Find where the given text appears and provide that cell's center as (x, y) coordinate. 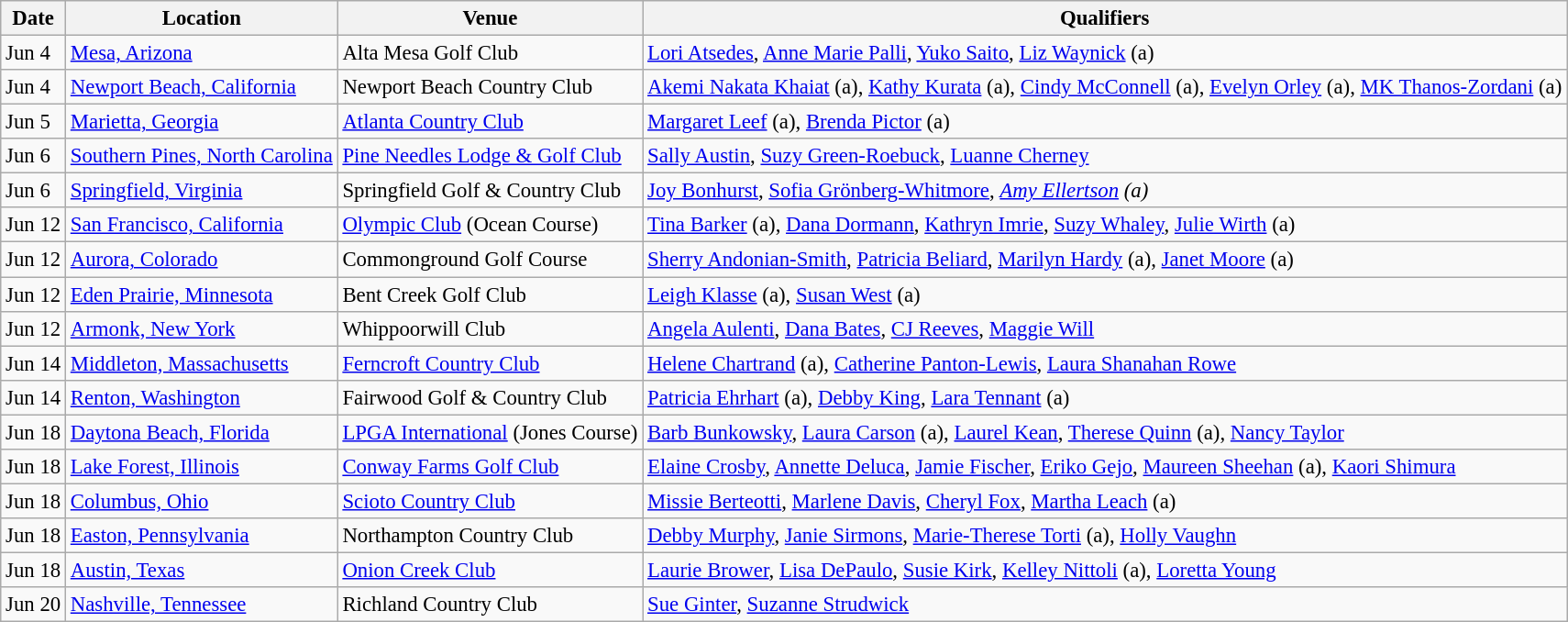
Margaret Leef (a), Brenda Pictor (a) (1105, 122)
Marietta, Georgia (202, 122)
Patricia Ehrhart (a), Debby King, Lara Tennant (a) (1105, 397)
Jun 20 (33, 605)
Daytona Beach, Florida (202, 432)
Date (33, 18)
Springfield Golf & Country Club (490, 191)
Eden Prairie, Minnesota (202, 294)
Debby Murphy, Janie Sirmons, Marie-Therese Torti (a), Holly Vaughn (1105, 536)
Fairwood Golf & Country Club (490, 397)
Akemi Nakata Khaiat (a), Kathy Kurata (a), Cindy McConnell (a), Evelyn Orley (a), MK Thanos-Zordani (a) (1105, 87)
Newport Beach Country Club (490, 87)
Sue Ginter, Suzanne Strudwick (1105, 605)
Joy Bonhurst, Sofia Grönberg-Whitmore, Amy Ellertson (a) (1105, 191)
Northampton Country Club (490, 536)
Onion Creek Club (490, 570)
Laurie Brower, Lisa DePaulo, Susie Kirk, Kelley Nittoli (a), Loretta Young (1105, 570)
San Francisco, California (202, 225)
Sally Austin, Suzy Green-Roebuck, Luanne Cherney (1105, 156)
Newport Beach, California (202, 87)
Alta Mesa Golf Club (490, 53)
Ferncroft Country Club (490, 363)
Southern Pines, North Carolina (202, 156)
Barb Bunkowsky, Laura Carson (a), Laurel Kean, Therese Quinn (a), Nancy Taylor (1105, 432)
Venue (490, 18)
Conway Farms Golf Club (490, 467)
Jun 5 (33, 122)
Whippoorwill Club (490, 328)
Olympic Club (Ocean Course) (490, 225)
Missie Berteotti, Marlene Davis, Cheryl Fox, Martha Leach (a) (1105, 501)
Aurora, Colorado (202, 260)
LPGA International (Jones Course) (490, 432)
Qualifiers (1105, 18)
Scioto Country Club (490, 501)
Renton, Washington (202, 397)
Sherry Andonian-Smith, Patricia Beliard, Marilyn Hardy (a), Janet Moore (a) (1105, 260)
Commonground Golf Course (490, 260)
Springfield, Virginia (202, 191)
Tina Barker (a), Dana Dormann, Kathryn Imrie, Suzy Whaley, Julie Wirth (a) (1105, 225)
Atlanta Country Club (490, 122)
Austin, Texas (202, 570)
Helene Chartrand (a), Catherine Panton-Lewis, Laura Shanahan Rowe (1105, 363)
Leigh Klasse (a), Susan West (a) (1105, 294)
Lake Forest, Illinois (202, 467)
Bent Creek Golf Club (490, 294)
Pine Needles Lodge & Golf Club (490, 156)
Armonk, New York (202, 328)
Nashville, Tennessee (202, 605)
Easton, Pennsylvania (202, 536)
Angela Aulenti, Dana Bates, CJ Reeves, Maggie Will (1105, 328)
Location (202, 18)
Lori Atsedes, Anne Marie Palli, Yuko Saito, Liz Waynick (a) (1105, 53)
Mesa, Arizona (202, 53)
Columbus, Ohio (202, 501)
Middleton, Massachusetts (202, 363)
Elaine Crosby, Annette Deluca, Jamie Fischer, Eriko Gejo, Maureen Sheehan (a), Kaori Shimura (1105, 467)
Richland Country Club (490, 605)
